Return (X, Y) of the center of cell containing provided text 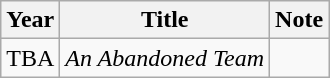
TBA (30, 58)
Year (30, 20)
Note (300, 20)
An Abandoned Team (165, 58)
Title (165, 20)
